Pinpoint the cell where the given text exists, returning its [x, y] midpoint coordinate. 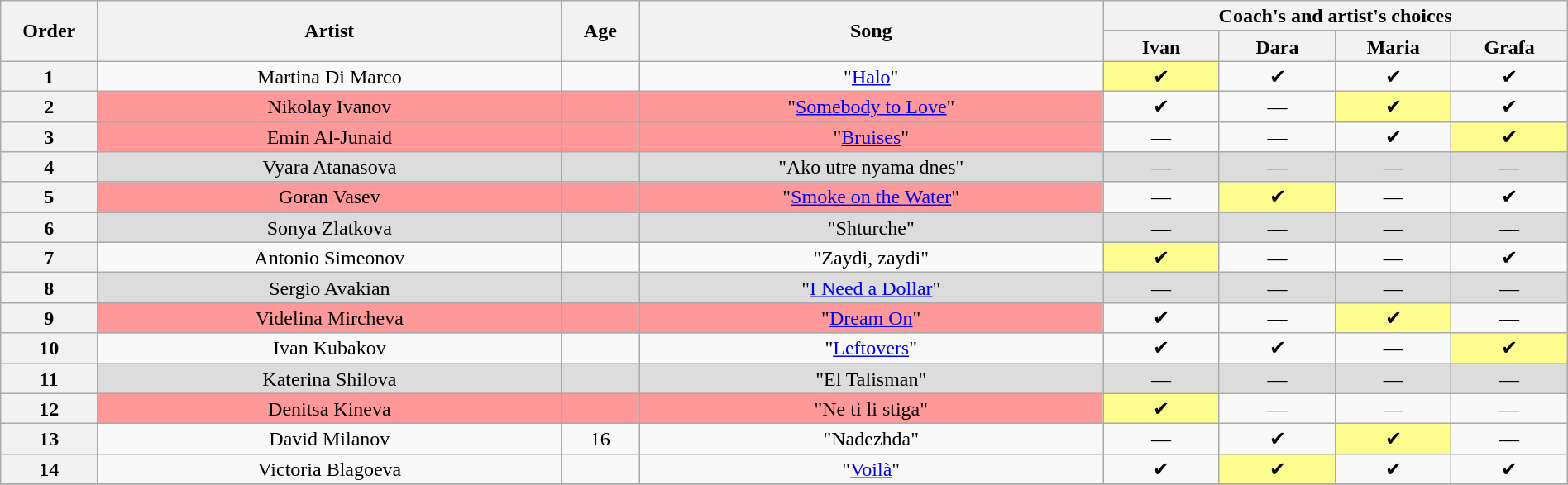
"I Need a Dollar" [872, 288]
"Ne ti li stiga" [872, 408]
1 [50, 76]
Videlina Mircheva [329, 317]
13 [50, 440]
7 [50, 258]
Goran Vasev [329, 197]
Ivan Kubakov [329, 349]
"Voilà" [872, 469]
"Ako utre nyama dnes" [872, 167]
9 [50, 317]
Sergio Avakian [329, 288]
Katerina Shilova [329, 378]
David Milanov [329, 440]
16 [600, 440]
6 [50, 228]
8 [50, 288]
Dara [1277, 46]
Ivan [1161, 46]
14 [50, 469]
"Leftovers" [872, 349]
12 [50, 408]
"Shturche" [872, 228]
3 [50, 137]
4 [50, 167]
Age [600, 31]
10 [50, 349]
Martina Di Marco [329, 76]
"Dream On" [872, 317]
2 [50, 106]
Coach's and artist's choices [1335, 17]
"Somebody to Love" [872, 106]
Emin Al-Junaid [329, 137]
"El Talisman" [872, 378]
Antonio Simeonov [329, 258]
"Smoke on the Water" [872, 197]
Vyara Atanasova [329, 167]
"Nadezhda" [872, 440]
Song [872, 31]
"Halo" [872, 76]
Maria [1394, 46]
Nikolay Ivanov [329, 106]
Victoria Blagoeva [329, 469]
"Zaydi, zaydi" [872, 258]
Order [50, 31]
Artist [329, 31]
"Bruises" [872, 137]
11 [50, 378]
5 [50, 197]
Denitsa Kineva [329, 408]
Sonya Zlatkova [329, 228]
Grafa [1509, 46]
